For the text-containing cell, return its midpoint in [X, Y] coordinate format. 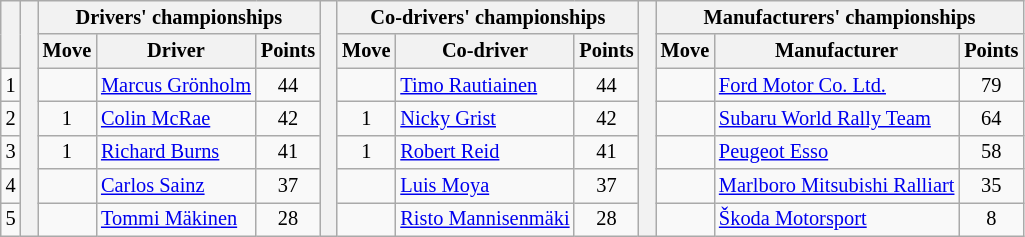
2 [11, 118]
Drivers' championships [179, 17]
Co-drivers' championships [488, 17]
5 [11, 219]
3 [11, 152]
Manufacturers' championships [840, 17]
Risto Mannisenmäki [484, 219]
Škoda Motorsport [836, 219]
Ford Motor Co. Ltd. [836, 85]
35 [991, 186]
8 [991, 219]
Colin McRae [176, 118]
79 [991, 85]
Tommi Mäkinen [176, 219]
Driver [176, 51]
4 [11, 186]
Nicky Grist [484, 118]
Timo Rautiainen [484, 85]
Peugeot Esso [836, 152]
Co-driver [484, 51]
Marlboro Mitsubishi Ralliart [836, 186]
Subaru World Rally Team [836, 118]
Luis Moya [484, 186]
Carlos Sainz [176, 186]
Marcus Grönholm [176, 85]
58 [991, 152]
64 [991, 118]
Manufacturer [836, 51]
Richard Burns [176, 152]
Robert Reid [484, 152]
